Return (x, y) of the center of cell containing provided text 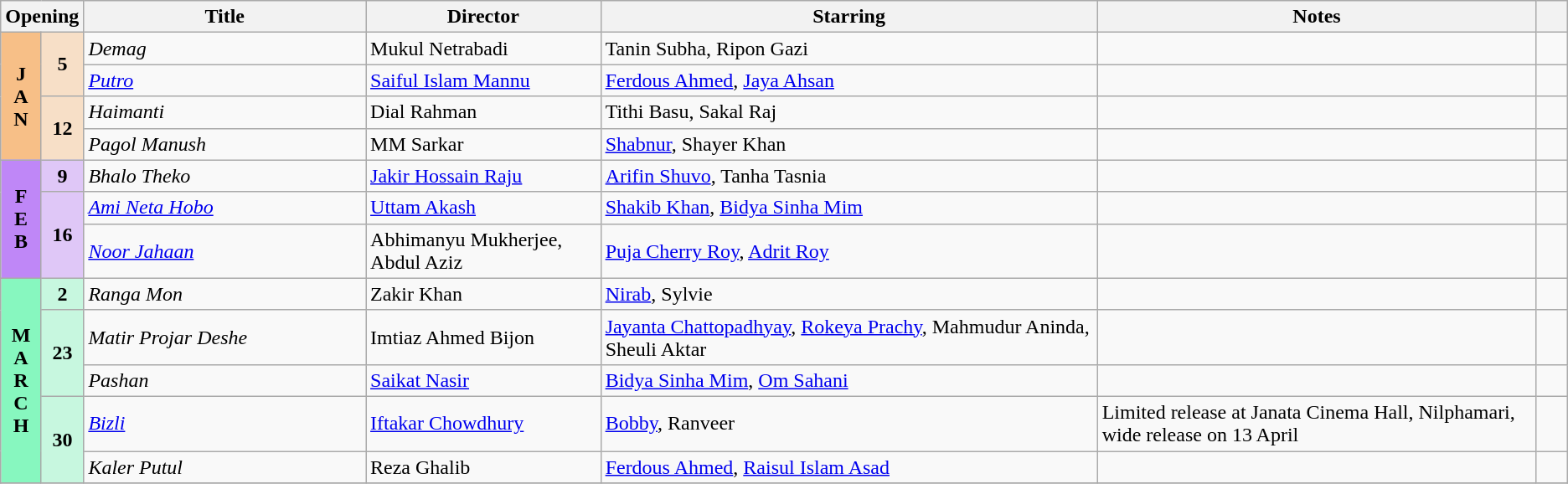
Kaler Putul (224, 466)
Saiful Islam Mannu (484, 80)
Puja Cherry Roy, Adrit Roy (849, 251)
Haimanti (224, 112)
2 (62, 294)
Abhimanyu Mukherjee, Abdul Aziz (484, 251)
Shakib Khan, Bidya Sinha Mim (849, 208)
Noor Jahaan (224, 251)
Bizli (224, 424)
Limited release at Janata Cinema Hall, Nilphamari, wide release on 13 April (1317, 424)
Bidya Sinha Mim, Om Sahani (849, 380)
Dial Rahman (484, 112)
Arifin Shuvo, Tanha Tasnia (849, 176)
Matir Projar Deshe (224, 337)
Director (484, 17)
Pagol Manush (224, 144)
30 (62, 439)
23 (62, 353)
Opening (42, 17)
5 (62, 64)
Ferdous Ahmed, Raisul Islam Asad (849, 466)
Bhalo Theko (224, 176)
9 (62, 176)
Ranga Mon (224, 294)
Nirab, Sylvie (849, 294)
Saikat Nasir (484, 380)
Iftakar Chowdhury (484, 424)
Demag (224, 49)
MM Sarkar (484, 144)
Reza Ghalib (484, 466)
16 (62, 234)
Tithi Basu, Sakal Raj (849, 112)
Imtiaz Ahmed Bijon (484, 337)
Starring (849, 17)
Bobby, Ranveer (849, 424)
FEB (22, 219)
Mukul Netrabadi (484, 49)
Putro (224, 80)
Ferdous Ahmed, Jaya Ahsan (849, 80)
Uttam Akash (484, 208)
Zakir Khan (484, 294)
Pashan (224, 380)
JAN (22, 96)
Jakir Hossain Raju (484, 176)
Ami Neta Hobo (224, 208)
Jayanta Chattopadhyay, Rokeya Prachy, Mahmudur Aninda, Sheuli Aktar (849, 337)
Shabnur, Shayer Khan (849, 144)
Notes (1317, 17)
Title (224, 17)
12 (62, 128)
MARCH (22, 380)
Tanin Subha, Ripon Gazi (849, 49)
